Search for the cell housing the specified text and yield its (x, y) center coordinate. 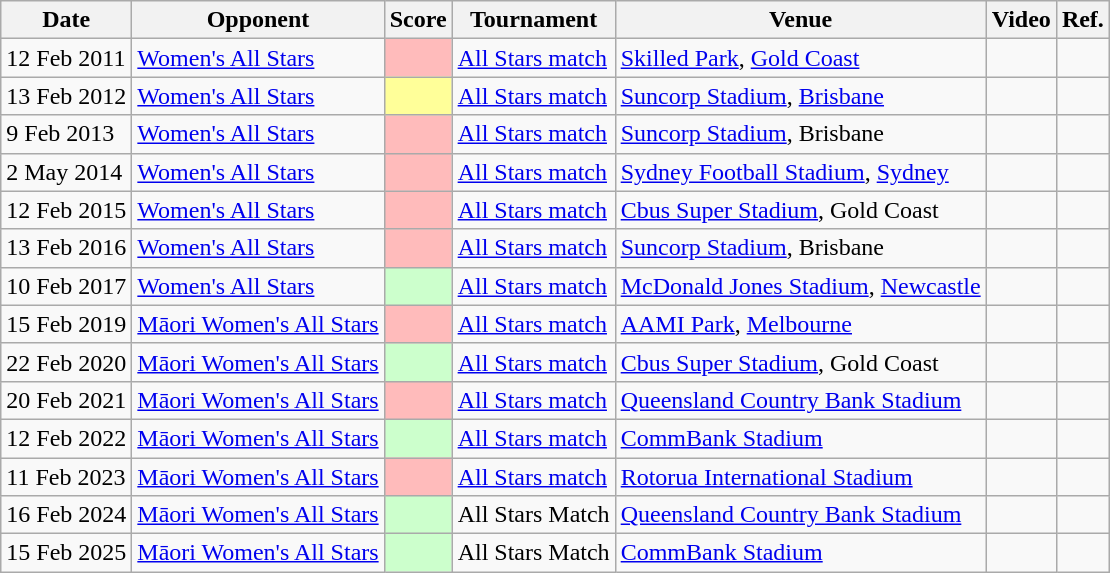
AAMI Park, Melbourne (800, 324)
10 Feb 2017 (66, 286)
Venue (800, 20)
12 Feb 2011 (66, 58)
Video (1021, 20)
16 Feb 2024 (66, 515)
11 Feb 2023 (66, 477)
9 Feb 2013 (66, 134)
12 Feb 2022 (66, 438)
13 Feb 2012 (66, 96)
Tournament (534, 20)
2 May 2014 (66, 172)
Skilled Park, Gold Coast (800, 58)
22 Feb 2020 (66, 362)
Rotorua International Stadium (800, 477)
Score (418, 20)
McDonald Jones Stadium, Newcastle (800, 286)
13 Feb 2016 (66, 248)
Date (66, 20)
12 Feb 2015 (66, 210)
Opponent (258, 20)
15 Feb 2025 (66, 553)
15 Feb 2019 (66, 324)
20 Feb 2021 (66, 400)
Ref. (1082, 20)
Sydney Football Stadium, Sydney (800, 172)
